From the cell containing the given text, extract its center point as [X, Y] coordinate. 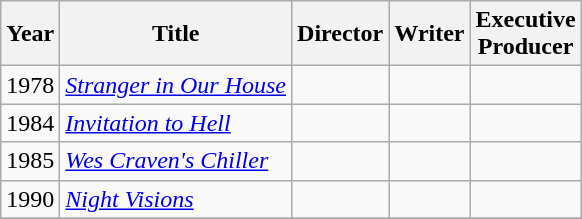
Title [176, 34]
1985 [30, 161]
Year [30, 34]
Writer [430, 34]
Wes Craven's Chiller [176, 161]
Stranger in Our House [176, 85]
1984 [30, 123]
ExecutiveProducer [526, 34]
1978 [30, 85]
Invitation to Hell [176, 123]
Night Visions [176, 199]
1990 [30, 199]
Director [340, 34]
